Locate the cell with the specified text and output its [X, Y] center coordinate. 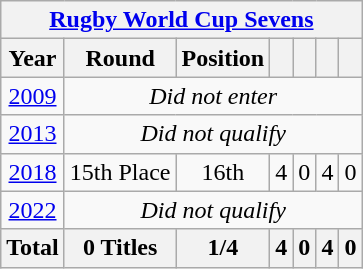
2018 [33, 172]
2009 [33, 96]
Position [223, 58]
Total [33, 248]
Round [120, 58]
2013 [33, 134]
0 Titles [120, 248]
Did not enter [213, 96]
1/4 [223, 248]
2022 [33, 210]
Year [33, 58]
16th [223, 172]
15th Place [120, 172]
Rugby World Cup Sevens [182, 20]
